Output the (x, y) coordinate of the center of the cell containing the given text.  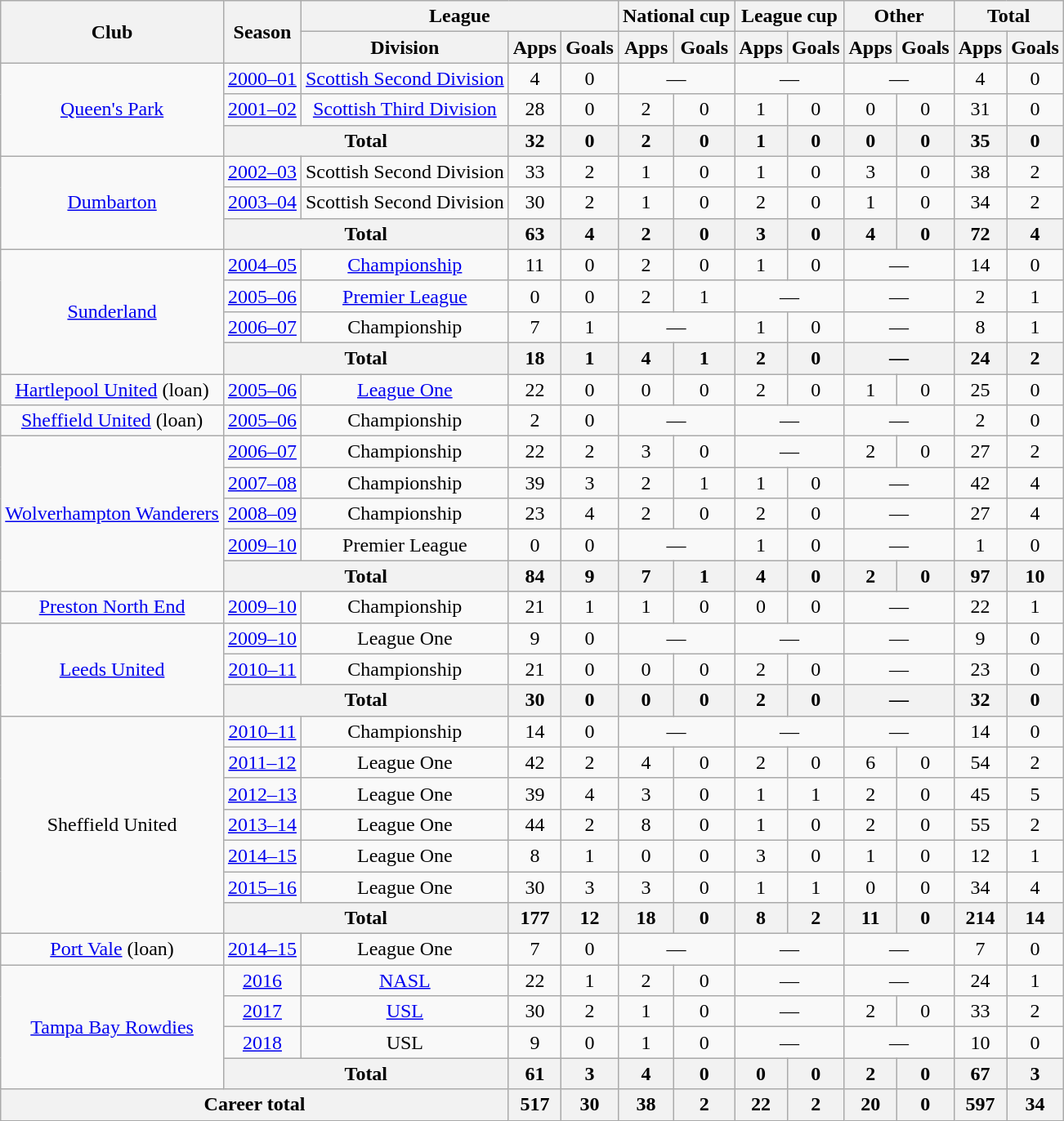
5 (1035, 793)
2013–14 (262, 824)
Wolverhampton Wanderers (113, 514)
97 (980, 576)
Division (405, 47)
2000–01 (262, 78)
2015–16 (262, 887)
72 (980, 234)
63 (534, 234)
84 (534, 576)
Preston North End (113, 607)
20 (870, 1105)
Season (262, 32)
Sheffield United (113, 824)
55 (980, 824)
Dumbarton (113, 203)
45 (980, 793)
44 (534, 824)
517 (534, 1105)
2018 (262, 1043)
177 (534, 918)
31 (980, 109)
Port Vale (loan) (113, 949)
National cup (676, 16)
2001–02 (262, 109)
2011–12 (262, 762)
61 (534, 1074)
597 (980, 1105)
Sunderland (113, 311)
NASL (405, 980)
Club (113, 32)
28 (534, 109)
2004–05 (262, 265)
Leeds United (113, 669)
2012–13 (262, 793)
Tampa Bay Rowdies (113, 1027)
54 (980, 762)
2008–09 (262, 514)
2002–03 (262, 172)
2007–08 (262, 483)
Queen's Park (113, 109)
League (459, 16)
25 (980, 390)
67 (980, 1074)
Sheffield United (loan) (113, 421)
Other (899, 16)
Hartlepool United (loan) (113, 390)
2003–04 (262, 203)
2017 (262, 1012)
2016 (262, 980)
Career total (255, 1105)
League cup (789, 16)
6 (870, 762)
214 (980, 918)
35 (980, 141)
Scottish Third Division (405, 109)
